Search for the cell housing the specified text and yield its [X, Y] center coordinate. 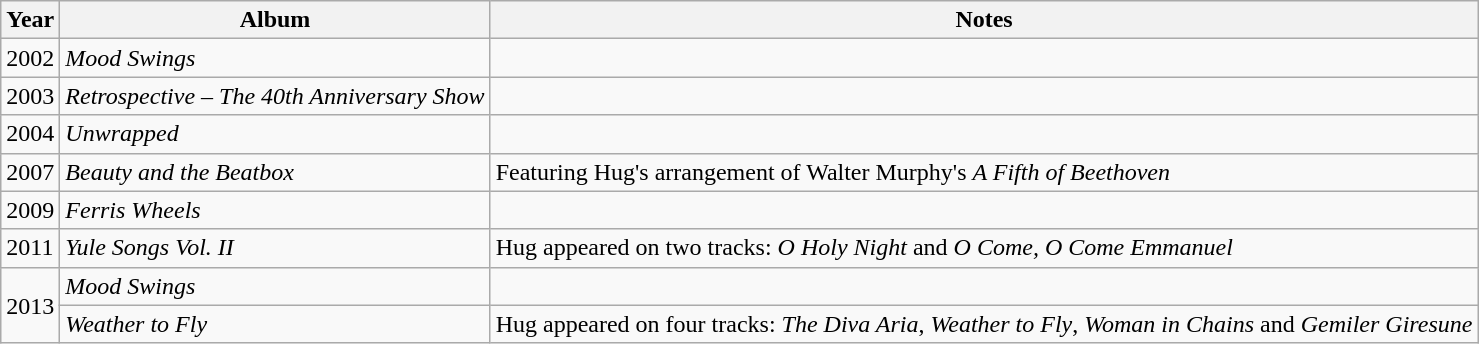
Yule Songs Vol. II [275, 248]
Featuring Hug's arrangement of Walter Murphy's A Fifth of Beethoven [984, 172]
Weather to Fly [275, 324]
Hug appeared on four tracks: The Diva Aria, Weather to Fly, Woman in Chains and Gemiler Giresune [984, 324]
2007 [30, 172]
2009 [30, 210]
Notes [984, 20]
2004 [30, 134]
2013 [30, 305]
Unwrapped [275, 134]
Beauty and the Beatbox [275, 172]
Hug appeared on two tracks: O Holy Night and O Come, O Come Emmanuel [984, 248]
Year [30, 20]
2002 [30, 58]
2011 [30, 248]
Ferris Wheels [275, 210]
2003 [30, 96]
Retrospective – The 40th Anniversary Show [275, 96]
Album [275, 20]
